Detect which cell encompasses the target text, then output its (x, y) center coordinate. 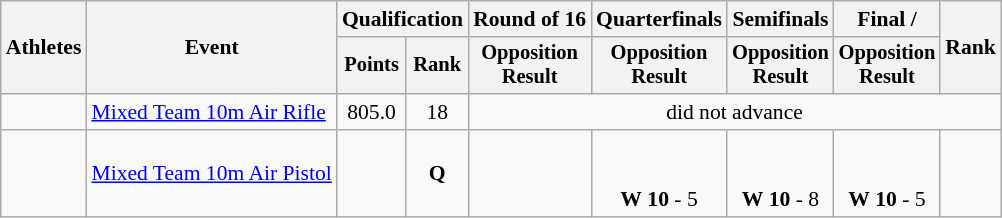
Mixed Team 10m Air Pistol (211, 174)
Semifinals (780, 19)
Mixed Team 10m Air Rifle (211, 112)
Final / (888, 19)
Event (211, 48)
Points (372, 66)
Round of 16 (530, 19)
18 (437, 112)
did not advance (734, 112)
Quarterfinals (659, 19)
W 10 - 8 (780, 174)
Q (437, 174)
805.0 (372, 112)
Qualification (402, 19)
Athletes (44, 48)
